From the cell containing the given text, extract its center point as (X, Y) coordinate. 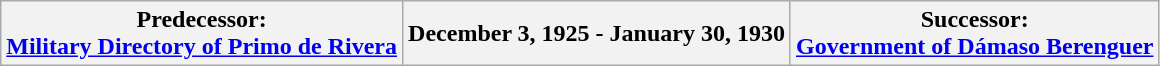
Predecessor:Military Directory of Primo de Rivera (202, 34)
December 3, 1925 - January 30, 1930 (597, 34)
Successor:Government of Dámaso Berenguer (974, 34)
